Output the [X, Y] coordinate of the center of the cell containing the given text.  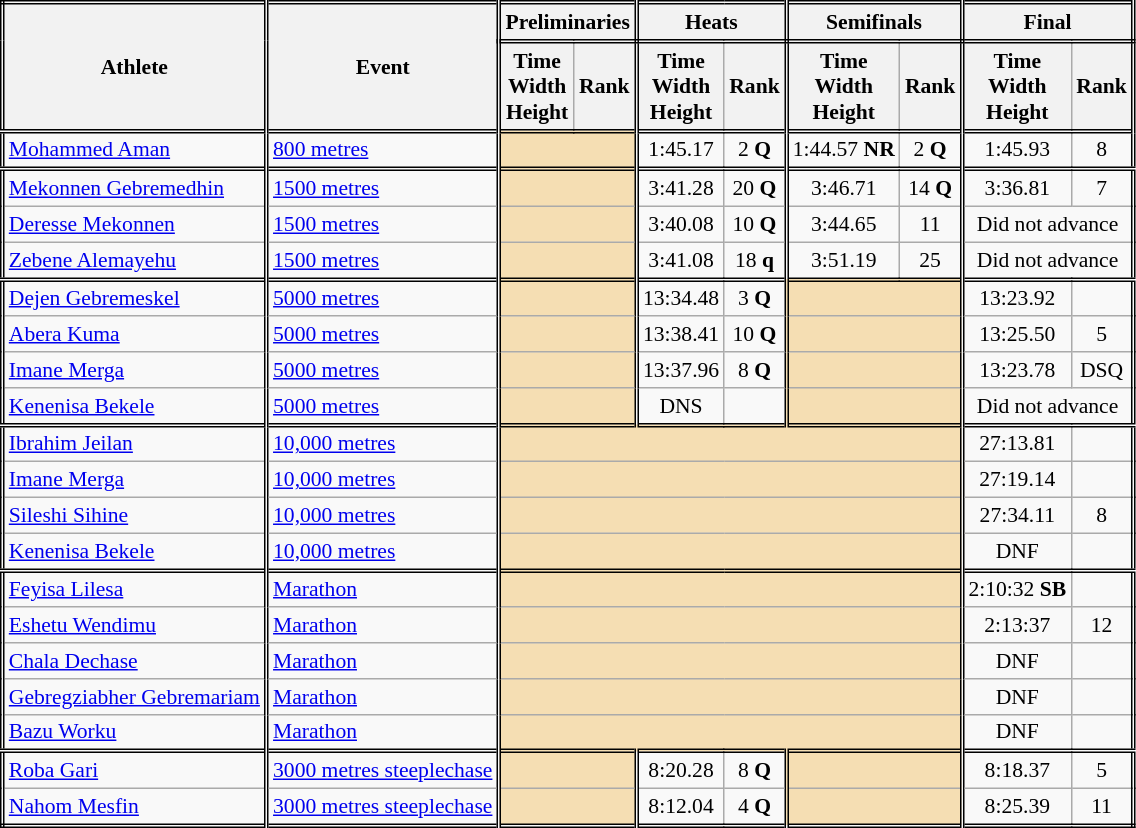
18 q [755, 260]
Final [1048, 22]
3:36.81 [1016, 188]
3:41.28 [680, 188]
3:46.71 [843, 188]
Semifinals [874, 22]
13:23.92 [1016, 298]
3 Q [755, 298]
14 Q [931, 188]
DSQ [1102, 370]
Event [382, 67]
3:51.19 [843, 260]
8:20.28 [680, 770]
13:34.48 [680, 298]
Abera Kuma [134, 335]
20 Q [755, 188]
Athlete [134, 67]
27:34.11 [1016, 516]
Zebene Alemayehu [134, 260]
Bazu Worku [134, 732]
27:19.14 [1016, 480]
13:38.41 [680, 335]
Heats [711, 22]
Sileshi Sihine [134, 516]
8:18.37 [1016, 770]
2:13:37 [1016, 626]
1:45.93 [1016, 150]
Nahom Mesfin [134, 808]
3:44.65 [843, 225]
13:23.78 [1016, 370]
12 [1102, 626]
Mohammed Aman [134, 150]
1:45.17 [680, 150]
DNS [680, 406]
Mekonnen Gebremedhin [134, 188]
Preliminaries [568, 22]
4 Q [755, 808]
13:25.50 [1016, 335]
3:41.08 [680, 260]
Eshetu Wendimu [134, 626]
Dejen Gebremeskel [134, 298]
27:13.81 [1016, 444]
Chala Dechase [134, 661]
2:10:32 SB [1016, 588]
8:25.39 [1016, 808]
Gebregziabher Gebremariam [134, 697]
Roba Gari [134, 770]
Ibrahim Jeilan [134, 444]
Feyisa Lilesa [134, 588]
7 [1102, 188]
3:40.08 [680, 225]
800 metres [382, 150]
13:37.96 [680, 370]
Deresse Mekonnen [134, 225]
25 [931, 260]
8:12.04 [680, 808]
1:44.57 NR [843, 150]
